From the cell containing the given text, extract its center point as [X, Y] coordinate. 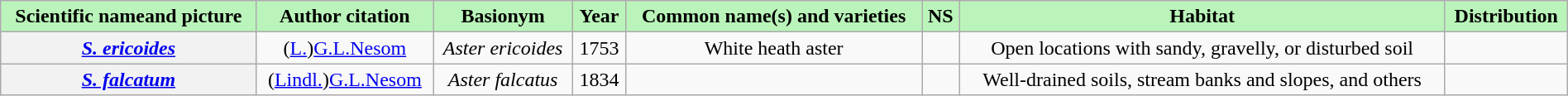
Distribution [1506, 17]
NS [941, 17]
Common name(s) and varieties [774, 17]
S. falcatum [129, 79]
Basionym [503, 17]
Aster ericoides [503, 48]
(Lindl.)G.L.Nesom [345, 79]
(L.)G.L.Nesom [345, 48]
Year [599, 17]
1753 [599, 48]
Aster falcatus [503, 79]
Open locations with sandy, gravelly, or disturbed soil [1202, 48]
1834 [599, 79]
Habitat [1202, 17]
S. ericoides [129, 48]
Author citation [345, 17]
Scientific nameand picture [129, 17]
Well-drained soils, stream banks and slopes, and others [1202, 79]
White heath aster [774, 48]
